Pinpoint the cell where the given text exists, returning its (X, Y) midpoint coordinate. 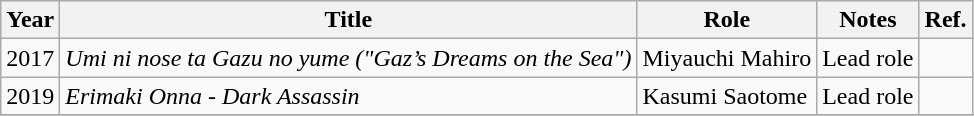
Umi ni nose ta Gazu no yume ("Gaz’s Dreams on the Sea") (348, 58)
Role (727, 20)
Ref. (946, 20)
Title (348, 20)
2019 (30, 96)
Erimaki Onna - Dark Assassin (348, 96)
Notes (868, 20)
2017 (30, 58)
Kasumi Saotome (727, 96)
Miyauchi Mahiro (727, 58)
Year (30, 20)
